Return [x, y] of the center of cell containing provided text 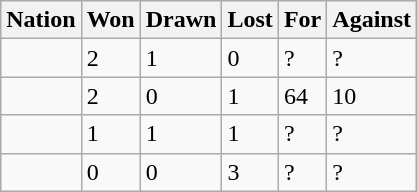
3 [250, 172]
Lost [250, 20]
Against [372, 20]
Nation [41, 20]
64 [302, 96]
For [302, 20]
Won [110, 20]
Drawn [181, 20]
10 [372, 96]
